Provide the [x, y] coordinate of the cell's center where the given text is located.  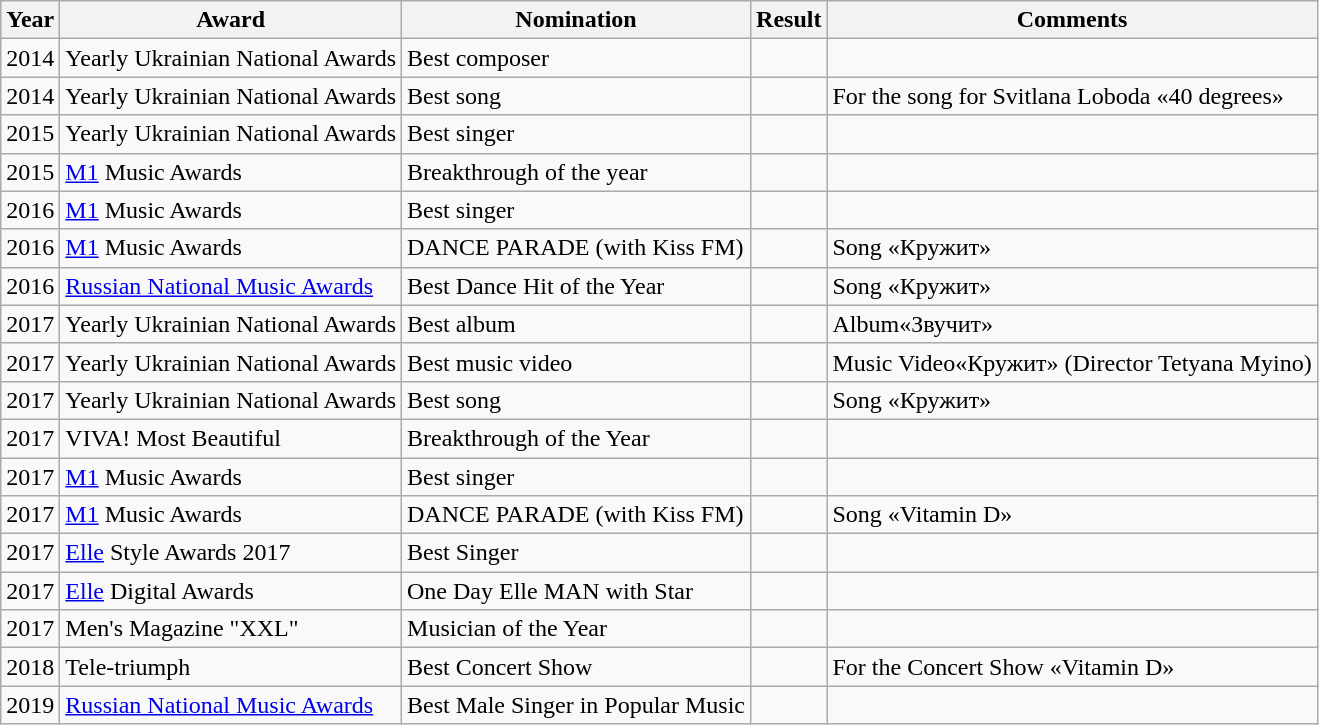
2018 [30, 667]
For the Concert Show «Vitamin D» [1072, 667]
Men's Magazine "XXL" [231, 629]
Tele-triumph [231, 667]
Best Concert Show [576, 667]
2019 [30, 705]
Breakthrough of the Year [576, 438]
Result [789, 20]
Comments [1072, 20]
Best composer [576, 58]
Music Video«Кружит» (Director Tetyana Myino) [1072, 362]
Song «Vitamin D» [1072, 515]
Nomination [576, 20]
Best Male Singer in Popular Music [576, 705]
Musician of the Year [576, 629]
Award [231, 20]
Best music video [576, 362]
For the song for Svitlana Loboda «40 degrees» [1072, 96]
Album«Звучит» [1072, 324]
One Day Elle MAN with Star [576, 591]
Elle Digital Awards [231, 591]
Year [30, 20]
Breakthrough of the year [576, 172]
Best album [576, 324]
Best Dance Hit of the Year [576, 286]
VIVA! Most Beautiful [231, 438]
Elle Style Awards 2017 [231, 553]
Best Singer [576, 553]
